Provide the [x, y] coordinate of the cell's center where the given text is located.  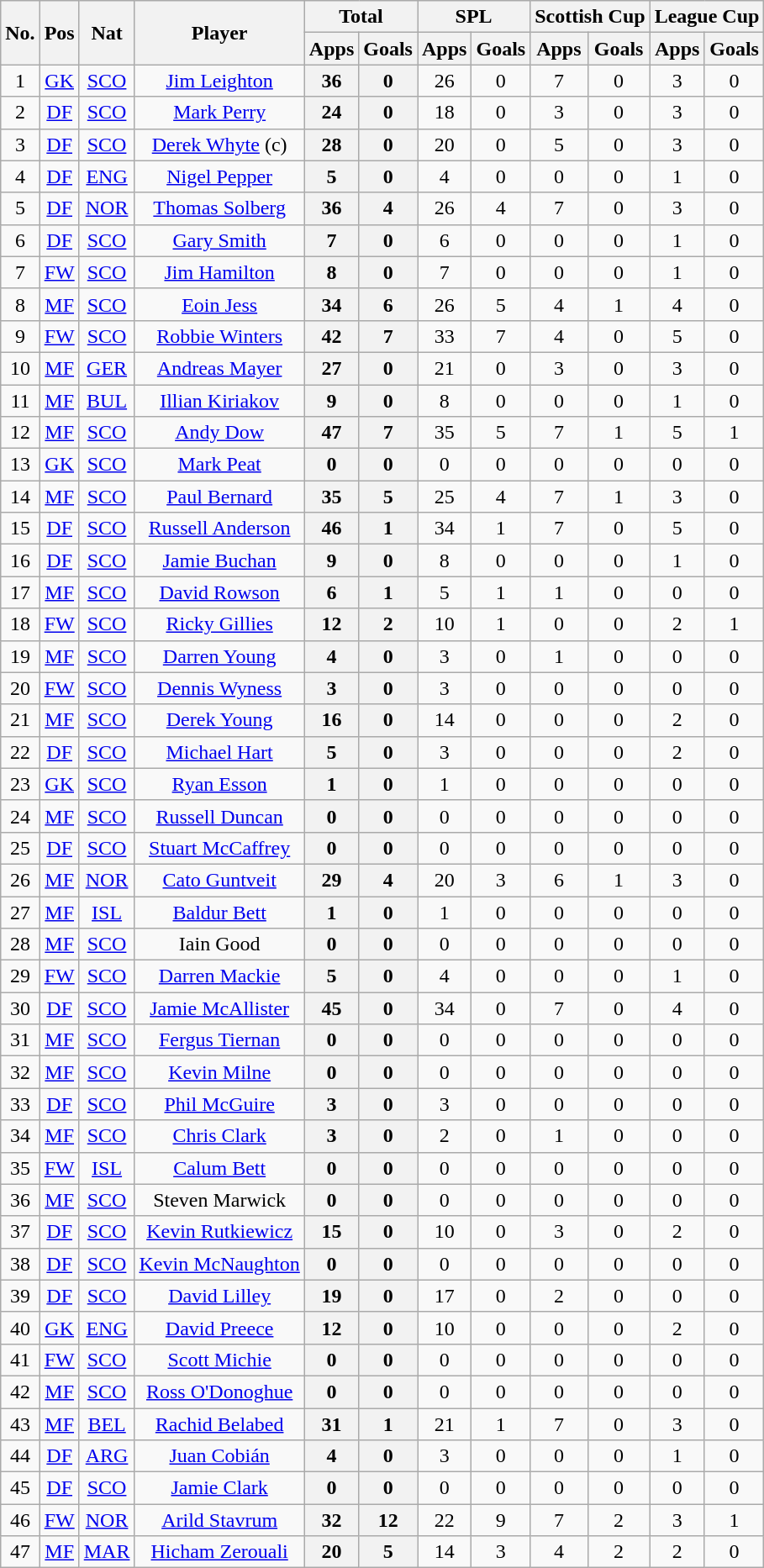
Ricky Gillies [219, 624]
Kevin Rutkiewicz [219, 1232]
41 [20, 1360]
Kevin Milne [219, 1072]
David Lilley [219, 1296]
BUL [107, 401]
Jim Leighton [219, 81]
League Cup [707, 17]
Pos [59, 33]
Russell Duncan [219, 816]
Arild Stavrum [219, 1520]
43 [20, 1424]
Kevin McNaughton [219, 1264]
Illian Kiriakov [219, 401]
23 [20, 784]
Mark Peat [219, 465]
Scott Michie [219, 1360]
Rachid Belabed [219, 1424]
Cato Guntveit [219, 880]
David Rowson [219, 592]
Darren Young [219, 656]
Steven Marwick [219, 1200]
Derek Young [219, 720]
37 [20, 1232]
40 [20, 1328]
MAR [107, 1552]
Nigel Pepper [219, 176]
Mark Perry [219, 113]
Chris Clark [219, 1136]
Baldur Bett [219, 912]
Calum Bett [219, 1168]
GER [107, 368]
Thomas Solberg [219, 208]
Player [219, 33]
Michael Hart [219, 752]
Juan Cobián [219, 1456]
Jim Hamilton [219, 272]
Darren Mackie [219, 976]
Robbie Winters [219, 336]
Phil McGuire [219, 1104]
ARG [107, 1456]
No. [20, 33]
39 [20, 1296]
Andreas Mayer [219, 368]
Total [361, 17]
Eoin Jess [219, 304]
Gary Smith [219, 240]
SPL [473, 17]
Andy Dow [219, 433]
Nat [107, 33]
11 [20, 401]
13 [20, 465]
Stuart McCaffrey [219, 848]
30 [20, 1008]
Jamie Buchan [219, 560]
44 [20, 1456]
Ryan Esson [219, 784]
David Preece [219, 1328]
Ross O'Donoghue [219, 1392]
38 [20, 1264]
BEL [107, 1424]
Iain Good [219, 944]
Hicham Zerouali [219, 1552]
Scottish Cup [590, 17]
Fergus Tiernan [219, 1040]
Derek Whyte (c) [219, 145]
Dennis Wyness [219, 688]
Paul Bernard [219, 497]
Russell Anderson [219, 529]
Jamie Clark [219, 1488]
Jamie McAllister [219, 1008]
